Extract the [X, Y] coordinate from the center of the cell holding the provided text.  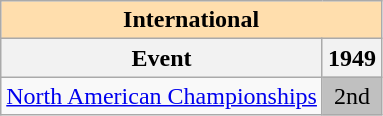
1949 [352, 58]
International [192, 20]
2nd [352, 96]
North American Championships [162, 96]
Event [162, 58]
